Pinpoint the cell where the given text exists, returning its (X, Y) midpoint coordinate. 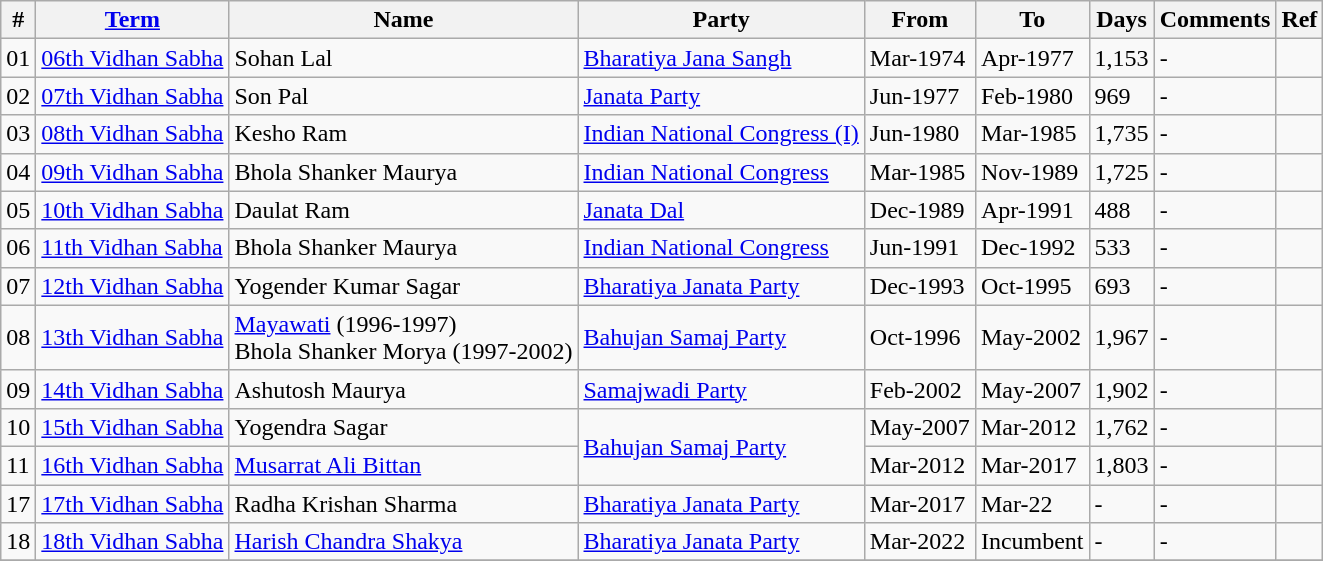
# (18, 20)
1,725 (1122, 172)
Son Pal (404, 96)
09 (18, 389)
17 (18, 503)
10th Vidhan Sabha (132, 210)
Harish Chandra Shakya (404, 542)
To (1032, 20)
Days (1122, 20)
11 (18, 465)
Mar-1974 (920, 58)
Ashutosh Maurya (404, 389)
Oct-1996 (920, 338)
11th Vidhan Sabha (132, 248)
1,967 (1122, 338)
Dec-1993 (920, 286)
Oct-1995 (1032, 286)
Janata Dal (721, 210)
15th Vidhan Sabha (132, 427)
Jun-1977 (920, 96)
Janata Party (721, 96)
01 (18, 58)
Jun-1991 (920, 248)
Samajwadi Party (721, 389)
Kesho Ram (404, 134)
18th Vidhan Sabha (132, 542)
12th Vidhan Sabha (132, 286)
Party (721, 20)
06th Vidhan Sabha (132, 58)
Mar-2022 (920, 542)
Yogender Kumar Sagar (404, 286)
1,803 (1122, 465)
10 (18, 427)
03 (18, 134)
Nov-1989 (1032, 172)
Jun-1980 (920, 134)
488 (1122, 210)
Feb-1980 (1032, 96)
07 (18, 286)
Dec-1989 (920, 210)
1,153 (1122, 58)
969 (1122, 96)
Feb-2002 (920, 389)
Term (132, 20)
1,735 (1122, 134)
1,902 (1122, 389)
16th Vidhan Sabha (132, 465)
13th Vidhan Sabha (132, 338)
533 (1122, 248)
Bharatiya Jana Sangh (721, 58)
06 (18, 248)
1,762 (1122, 427)
Radha Krishan Sharma (404, 503)
Incumbent (1032, 542)
07th Vidhan Sabha (132, 96)
Sohan Lal (404, 58)
Mayawati (1996-1997) Bhola Shanker Morya (1997-2002) (404, 338)
08th Vidhan Sabha (132, 134)
Mar-22 (1032, 503)
05 (18, 210)
Comments (1215, 20)
02 (18, 96)
Yogendra Sagar (404, 427)
18 (18, 542)
Apr-1977 (1032, 58)
Musarrat Ali Bittan (404, 465)
04 (18, 172)
Daulat Ram (404, 210)
May-2002 (1032, 338)
Ref (1300, 20)
08 (18, 338)
693 (1122, 286)
Indian National Congress (I) (721, 134)
Apr-1991 (1032, 210)
14th Vidhan Sabha (132, 389)
Name (404, 20)
Dec-1992 (1032, 248)
09th Vidhan Sabha (132, 172)
From (920, 20)
17th Vidhan Sabha (132, 503)
